Determine the (x, y) coordinate at the center of the cell enclosing the given text.  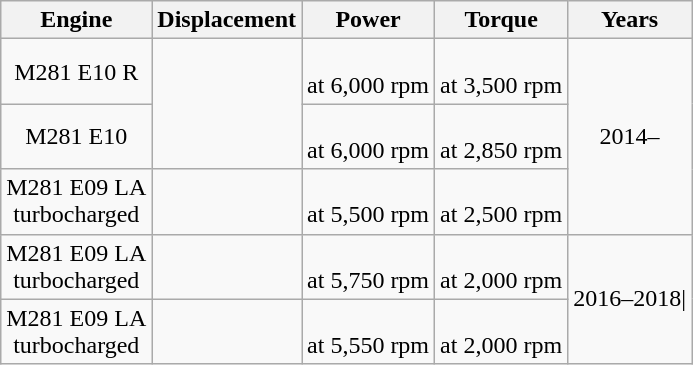
Engine (76, 20)
Displacement (227, 20)
at 5,550 rpm (368, 332)
at 3,500 rpm (502, 72)
at 2,850 rpm (502, 136)
Torque (502, 20)
2016–2018| (630, 299)
at 5,500 rpm (368, 202)
Power (368, 20)
Years (630, 20)
2014– (630, 136)
M281 E10 R (76, 72)
at 2,500 rpm (502, 202)
at 5,750 rpm (368, 266)
M281 E10 (76, 136)
